Find where the given text appears and provide that cell's center as [X, Y] coordinate. 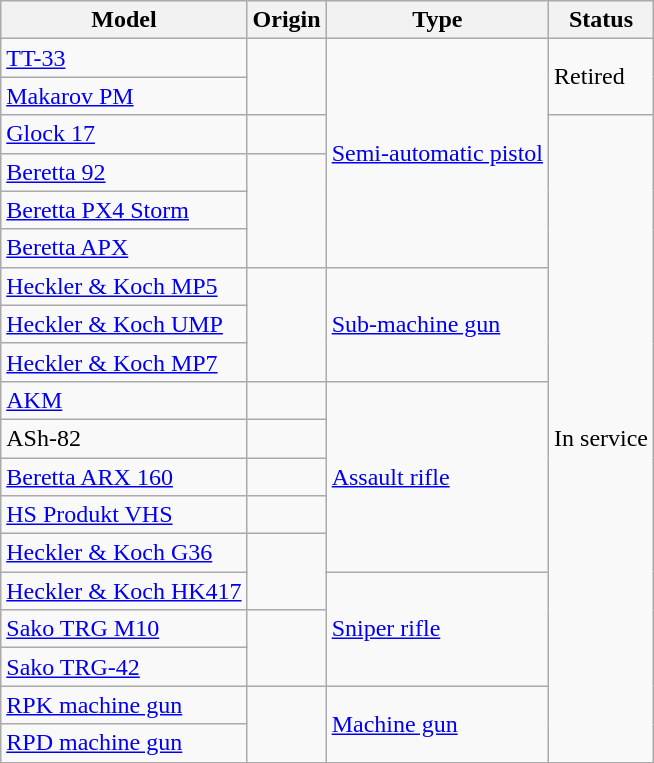
In service [602, 438]
Glock 17 [124, 134]
Heckler & Koch MP5 [124, 286]
HS Produkt VHS [124, 515]
Retired [602, 77]
Type [437, 20]
ASh-82 [124, 438]
Beretta 92 [124, 172]
Model [124, 20]
Sub-machine gun [437, 324]
RPK machine gun [124, 705]
Beretta ARX 160 [124, 477]
Beretta APX [124, 248]
Assault rifle [437, 476]
Sako TRG M10 [124, 629]
Heckler & Koch UMP [124, 324]
Beretta PX4 Storm [124, 210]
AKM [124, 400]
Status [602, 20]
Machine gun [437, 724]
Heckler & Koch HK417 [124, 591]
RPD machine gun [124, 743]
Sniper rifle [437, 629]
Sako TRG-42 [124, 667]
TT-33 [124, 58]
Heckler & Koch MP7 [124, 362]
Makarov PM [124, 96]
Semi-automatic pistol [437, 153]
Heckler & Koch G36 [124, 553]
Origin [286, 20]
